Return the [X, Y] coordinate for the center point of the cell that contains the specified text.  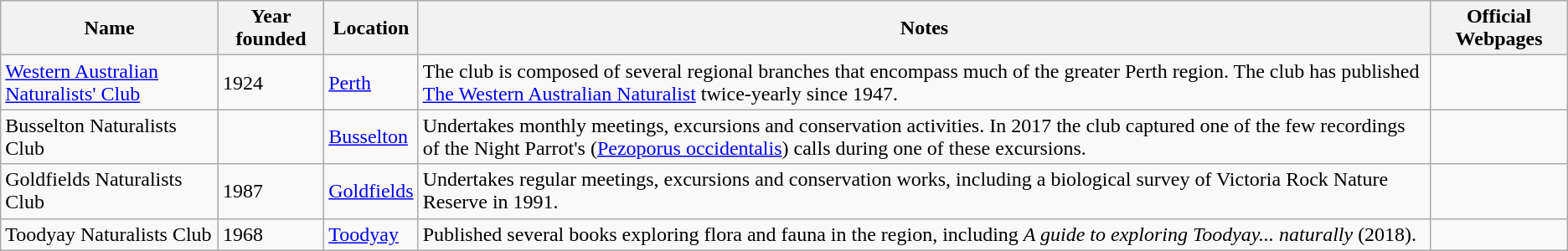
Goldfields [371, 191]
Toodyay Naturalists Club [110, 234]
Undertakes regular meetings, excursions and conservation works, including a biological survey of Victoria Rock Nature Reserve in 1991. [925, 191]
Western Australian Naturalists' Club [110, 82]
Published several books exploring flora and fauna in the region, including A guide to exploring Toodyay... naturally (2018). [925, 234]
1968 [271, 234]
1987 [271, 191]
Busselton [371, 137]
Busselton Naturalists Club [110, 137]
1924 [271, 82]
Location [371, 28]
Toodyay [371, 234]
Name [110, 28]
Year founded [271, 28]
Notes [925, 28]
Goldfields Naturalists Club [110, 191]
Perth [371, 82]
Official Webpages [1499, 28]
